Find where the given text appears and provide that cell's center as (x, y) coordinate. 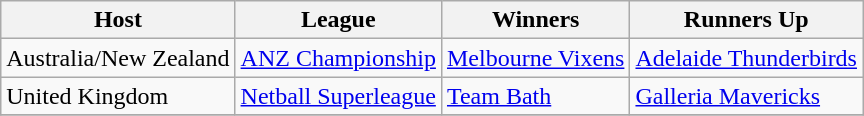
League (338, 20)
Netball Superleague (338, 96)
United Kingdom (118, 96)
Team Bath (535, 96)
Galleria Mavericks (746, 96)
Australia/New Zealand (118, 58)
Host (118, 20)
Adelaide Thunderbirds (746, 58)
Runners Up (746, 20)
ANZ Championship (338, 58)
Melbourne Vixens (535, 58)
Winners (535, 20)
